Scan for the cell matching the given text and deliver its [x, y] coordinate at center. 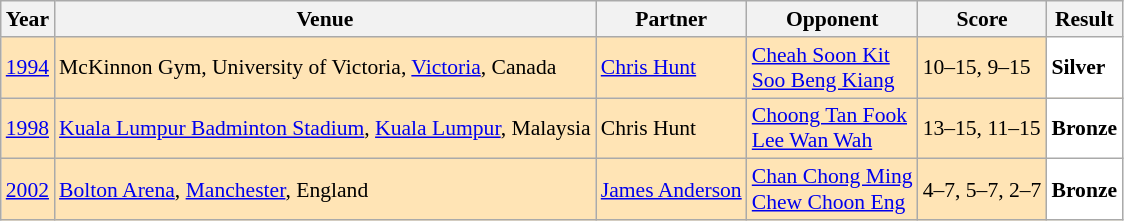
1998 [28, 128]
10–15, 9–15 [982, 68]
Partner [672, 19]
Year [28, 19]
Chan Chong Ming Chew Choon Eng [832, 190]
Cheah Soon Kit Soo Beng Kiang [832, 68]
James Anderson [672, 190]
Kuala Lumpur Badminton Stadium, Kuala Lumpur, Malaysia [325, 128]
McKinnon Gym, University of Victoria, Victoria, Canada [325, 68]
Venue [325, 19]
Score [982, 19]
4–7, 5–7, 2–7 [982, 190]
Opponent [832, 19]
1994 [28, 68]
Result [1084, 19]
Bolton Arena, Manchester, England [325, 190]
Choong Tan Fook Lee Wan Wah [832, 128]
Silver [1084, 68]
13–15, 11–15 [982, 128]
2002 [28, 190]
